Capture the cell that displays the provided text and extract its [x, y] central coordinate. 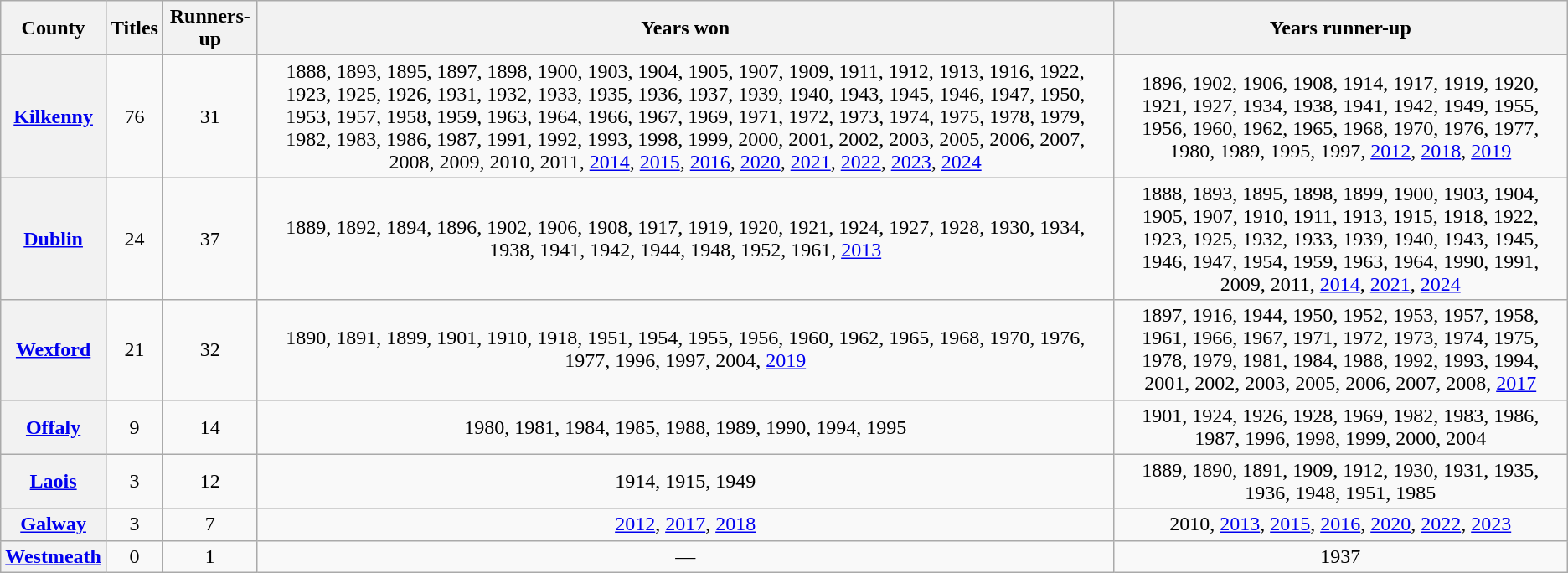
1889, 1892, 1894, 1896, 1902, 1906, 1908, 1917, 1919, 1920, 1921, 1924, 1927, 1928, 1930, 1934, 1938, 1941, 1942, 1944, 1948, 1952, 1961, 2013 [685, 239]
76 [134, 116]
Titles [134, 28]
1937 [1340, 556]
Wexford [54, 350]
0 [134, 556]
Westmeath [54, 556]
Offaly [54, 427]
2010, 2013, 2015, 2016, 2020, 2022, 2023 [1340, 524]
24 [134, 239]
— [685, 556]
1980, 1981, 1984, 1985, 1988, 1989, 1990, 1994, 1995 [685, 427]
County [54, 28]
Laois [54, 481]
Years runner-up [1340, 28]
7 [209, 524]
Dublin [54, 239]
37 [209, 239]
1 [209, 556]
Galway [54, 524]
14 [209, 427]
12 [209, 481]
21 [134, 350]
2012, 2017, 2018 [685, 524]
Kilkenny [54, 116]
Runners-up [209, 28]
1914, 1915, 1949 [685, 481]
31 [209, 116]
1889, 1890, 1891, 1909, 1912, 1930, 1931, 1935, 1936, 1948, 1951, 1985 [1340, 481]
1901, 1924, 1926, 1928, 1969, 1982, 1983, 1986, 1987, 1996, 1998, 1999, 2000, 2004 [1340, 427]
1890, 1891, 1899, 1901, 1910, 1918, 1951, 1954, 1955, 1956, 1960, 1962, 1965, 1968, 1970, 1976, 1977, 1996, 1997, 2004, 2019 [685, 350]
Years won [685, 28]
9 [134, 427]
32 [209, 350]
